Identify which cell holds the provided text, then report its (X, Y) central coordinate. 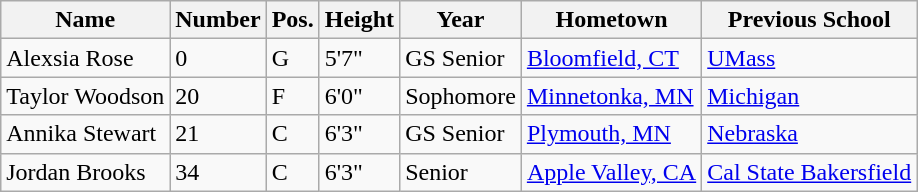
Cal State Bakersfield (810, 172)
Minnetonka, MN (611, 96)
Sophomore (461, 96)
Nebraska (810, 134)
Michigan (810, 96)
Apple Valley, CA (611, 172)
Plymouth, MN (611, 134)
Pos. (292, 20)
G (292, 58)
34 (218, 172)
Number (218, 20)
5'7" (359, 58)
Alexsia Rose (86, 58)
Annika Stewart (86, 134)
Height (359, 20)
Taylor Woodson (86, 96)
Year (461, 20)
Jordan Brooks (86, 172)
0 (218, 58)
Hometown (611, 20)
21 (218, 134)
Name (86, 20)
20 (218, 96)
6'0" (359, 96)
Senior (461, 172)
UMass (810, 58)
Previous School (810, 20)
Bloomfield, CT (611, 58)
F (292, 96)
